For the text-containing cell, return its midpoint in (x, y) coordinate format. 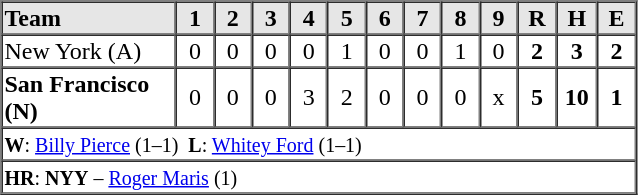
8 (461, 18)
HR: NYY – Roger Maris (1) (319, 176)
Team (89, 18)
E (616, 18)
x (499, 98)
New York (A) (89, 50)
7 (423, 18)
W: Billy Pierce (1–1) L: Whitey Ford (1–1) (319, 144)
6 (385, 18)
H (578, 18)
4 (309, 18)
9 (499, 18)
San Francisco (N) (89, 98)
10 (578, 98)
R (536, 18)
